Identify which cell holds the provided text, then report its (x, y) central coordinate. 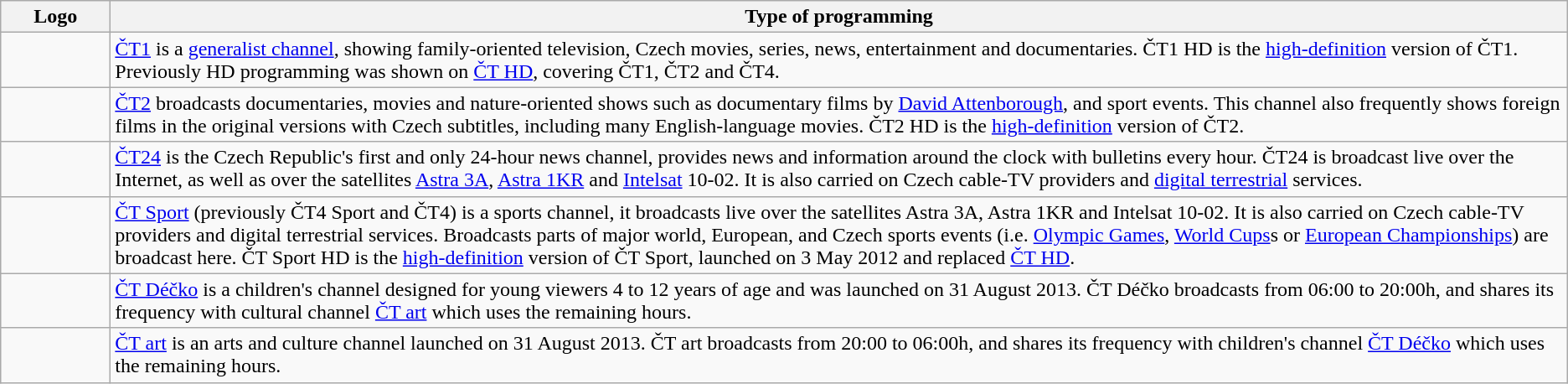
Logo (55, 17)
Type of programming (839, 17)
